Pinpoint the cell where the given text exists, returning its (X, Y) midpoint coordinate. 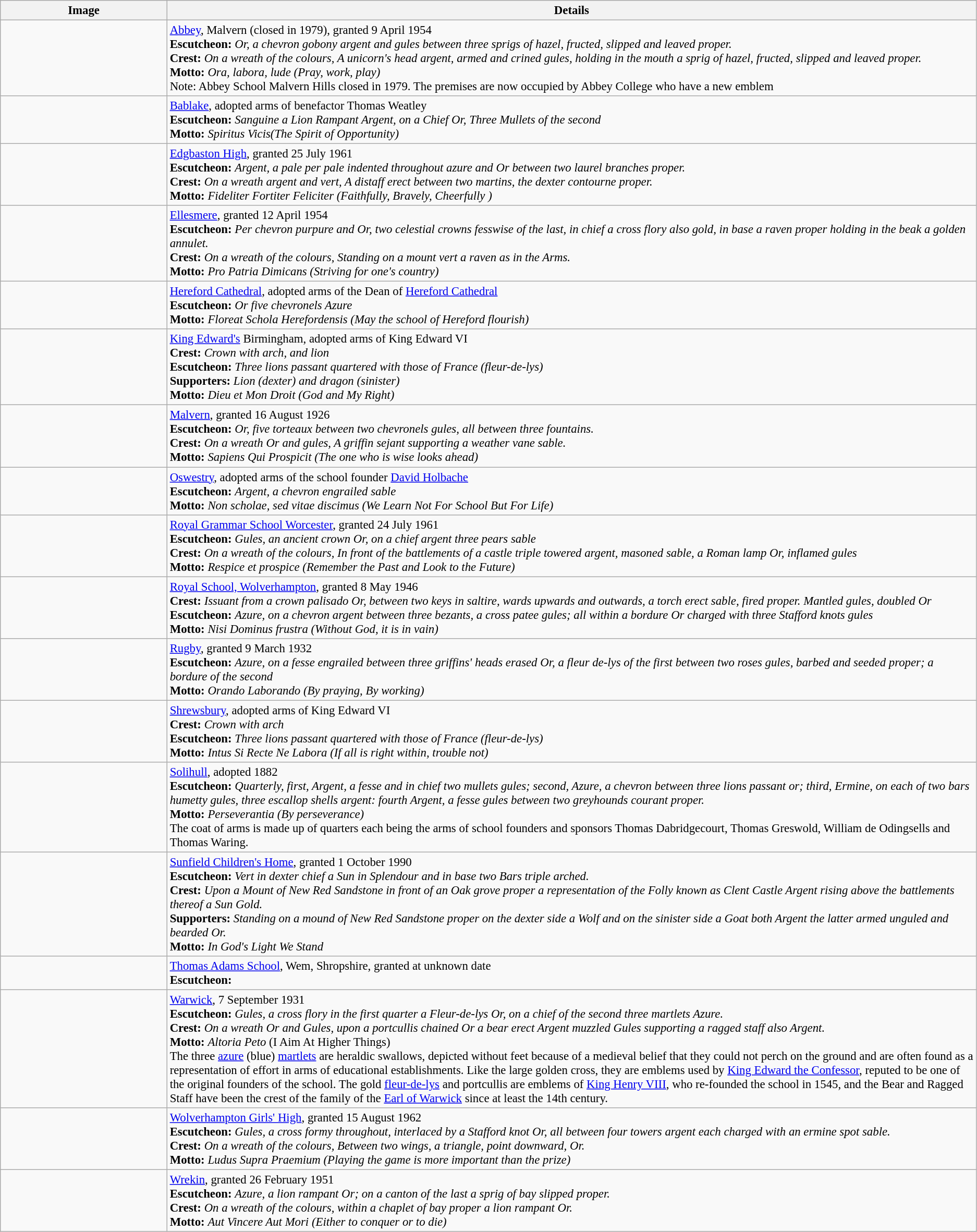
Thomas Adams School, Wem, Shropshire, granted at unknown dateEscutcheon: (571, 973)
Image (84, 10)
Details (571, 10)
